For the text-containing cell, return its midpoint in (X, Y) coordinate format. 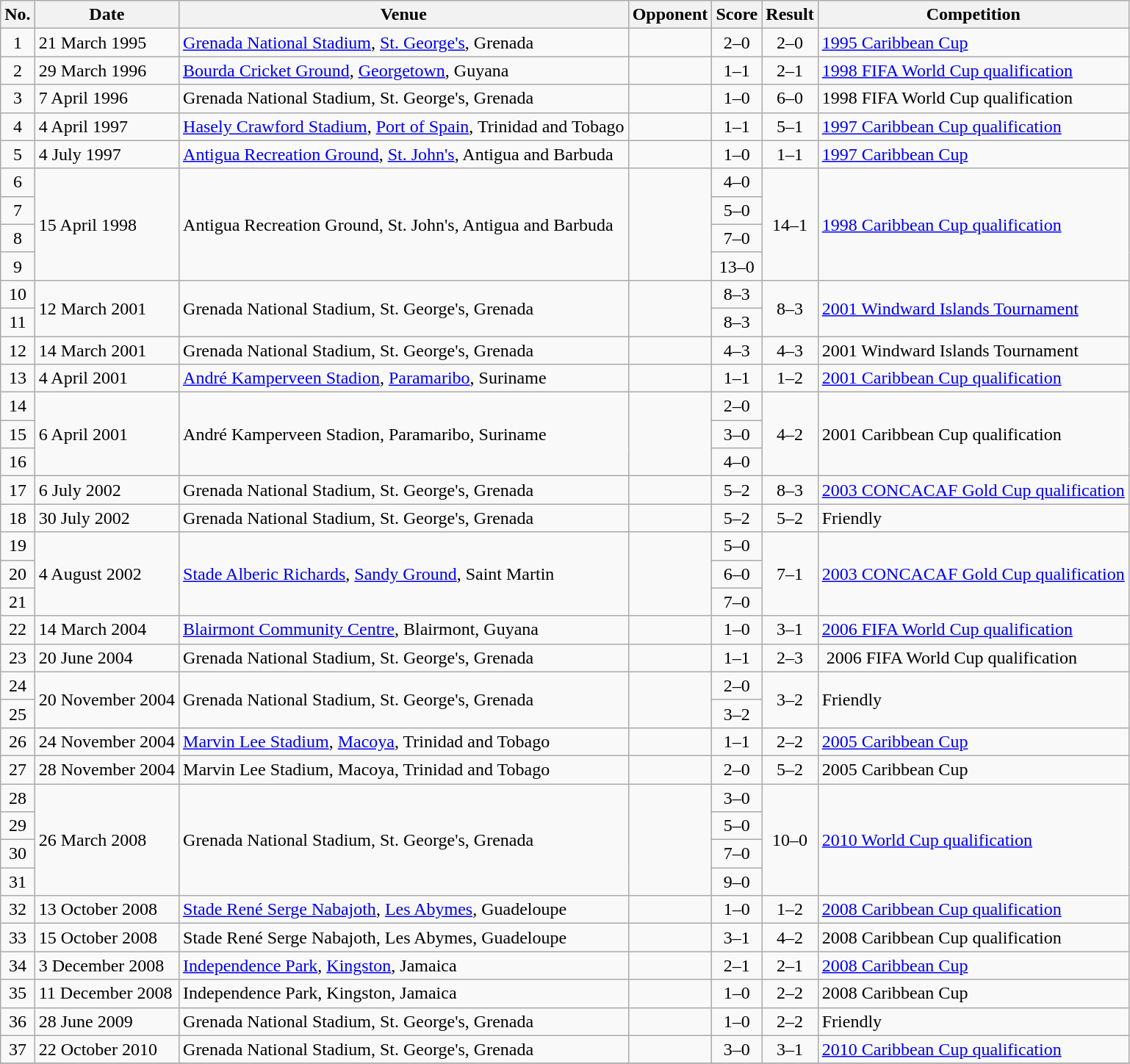
Venue (404, 15)
28 June 2009 (107, 1021)
9 (18, 266)
1995 Caribbean Cup (973, 43)
18 (18, 518)
6 July 2002 (107, 490)
30 July 2002 (107, 518)
7–1 (790, 574)
9–0 (737, 882)
3 December 2008 (107, 966)
5–1 (790, 126)
1998 Caribbean Cup qualification (973, 224)
11 (18, 322)
3 (18, 98)
28 (18, 797)
10–0 (790, 839)
27 (18, 769)
1 (18, 43)
10 (18, 294)
28 November 2004 (107, 769)
Opponent (670, 15)
29 March 1996 (107, 71)
15 (18, 434)
24 November 2004 (107, 741)
36 (18, 1021)
17 (18, 490)
4 (18, 126)
21 (18, 602)
7 (18, 210)
21 March 1995 (107, 43)
34 (18, 966)
15 October 2008 (107, 938)
1997 Caribbean Cup (973, 154)
37 (18, 1049)
11 December 2008 (107, 993)
20 June 2004 (107, 658)
14–1 (790, 224)
14 March 2001 (107, 351)
5 (18, 154)
Competition (973, 15)
Score (737, 15)
12 (18, 351)
Stade Alberic Richards, Sandy Ground, Saint Martin (404, 574)
12 March 2001 (107, 308)
29 (18, 826)
32 (18, 910)
19 (18, 546)
4 July 1997 (107, 154)
2 (18, 71)
35 (18, 993)
Bourda Cricket Ground, Georgetown, Guyana (404, 71)
Blairmont Community Centre, Blairmont, Guyana (404, 630)
Result (790, 15)
2–3 (790, 658)
13 (18, 378)
7 April 1996 (107, 98)
No. (18, 15)
14 (18, 406)
22 (18, 630)
33 (18, 938)
26 March 2008 (107, 839)
26 (18, 741)
25 (18, 713)
Date (107, 15)
4 August 2002 (107, 574)
8 (18, 238)
13–0 (737, 266)
4 April 1997 (107, 126)
23 (18, 658)
22 October 2010 (107, 1049)
15 April 1998 (107, 224)
20 November 2004 (107, 700)
31 (18, 882)
6 (18, 182)
1997 Caribbean Cup qualification (973, 126)
6 April 2001 (107, 434)
16 (18, 462)
24 (18, 686)
2010 World Cup qualification (973, 839)
Hasely Crawford Stadium, Port of Spain, Trinidad and Tobago (404, 126)
30 (18, 854)
20 (18, 574)
14 March 2004 (107, 630)
4 April 2001 (107, 378)
13 October 2008 (107, 910)
2010 Caribbean Cup qualification (973, 1049)
